Return the (X, Y) coordinate for the center point of the cell that contains the specified text.  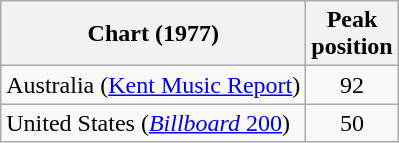
92 (352, 85)
Chart (1977) (154, 34)
United States (Billboard 200) (154, 123)
Australia (Kent Music Report) (154, 85)
Peakposition (352, 34)
50 (352, 123)
